Provide the [X, Y] coordinate of the cell's center where the given text is located.  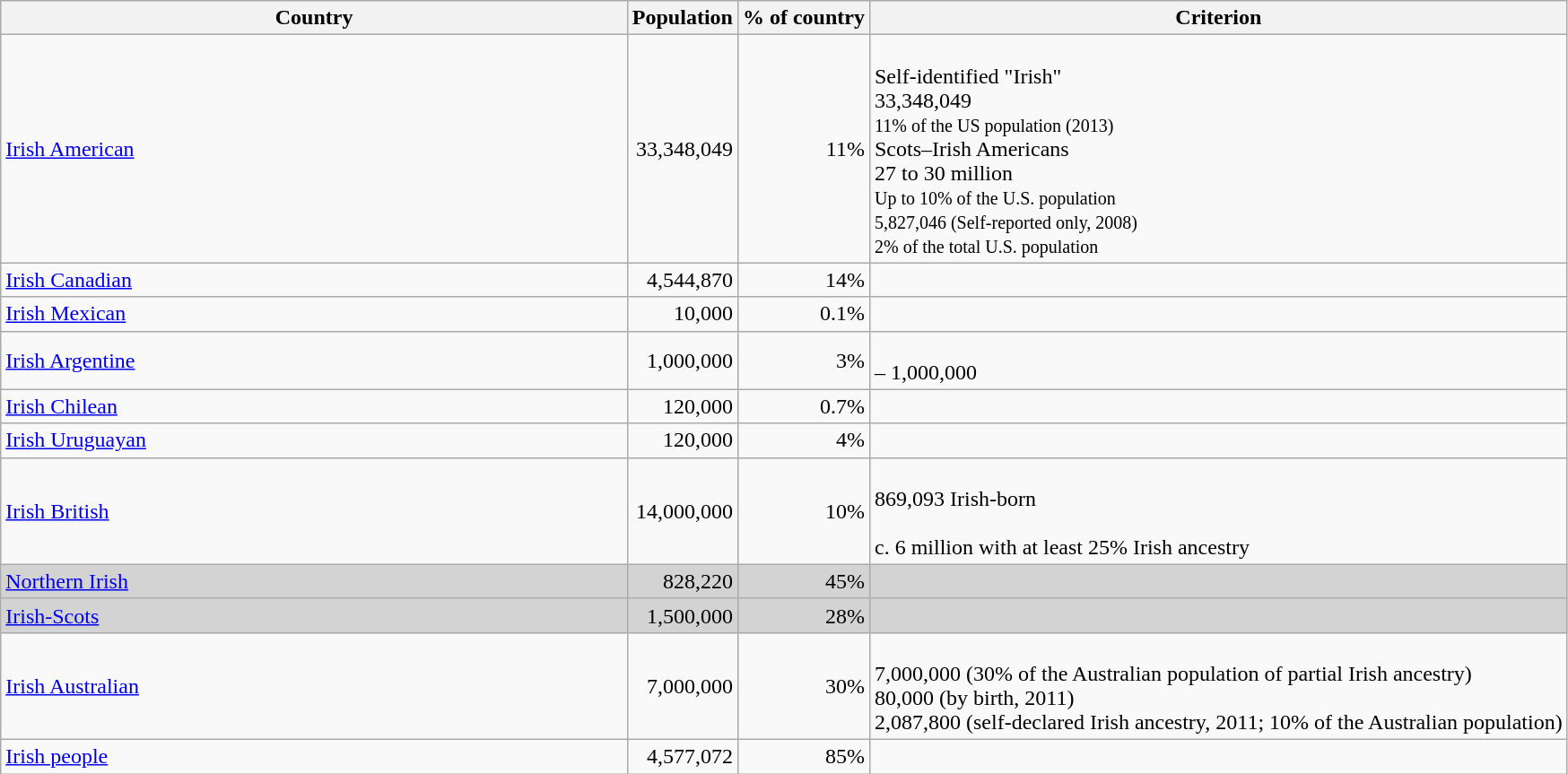
Northern Irish [314, 581]
– 1,000,000 [1218, 361]
Irish Chilean [314, 406]
45% [804, 581]
14,000,000 [682, 511]
Irish Mexican [314, 314]
10% [804, 511]
Population [682, 18]
85% [804, 756]
Irish Australian [314, 685]
0.1% [804, 314]
1,500,000 [682, 615]
Irish Canadian [314, 280]
4% [804, 440]
11% [804, 149]
Irish Argentine [314, 361]
% of country [804, 18]
30% [804, 685]
Irish-Scots [314, 615]
869,093 Irish-bornc. 6 million with at least 25% Irish ancestry [1218, 511]
Country [314, 18]
Irish people [314, 756]
828,220 [682, 581]
4,544,870 [682, 280]
Irish British [314, 511]
14% [804, 280]
33,348,049 [682, 149]
Criterion [1218, 18]
7,000,000 [682, 685]
10,000 [682, 314]
Irish Uruguayan [314, 440]
28% [804, 615]
3% [804, 361]
4,577,072 [682, 756]
Irish American [314, 149]
0.7% [804, 406]
1,000,000 [682, 361]
